Scan for the cell matching the given text and deliver its (X, Y) coordinate at center. 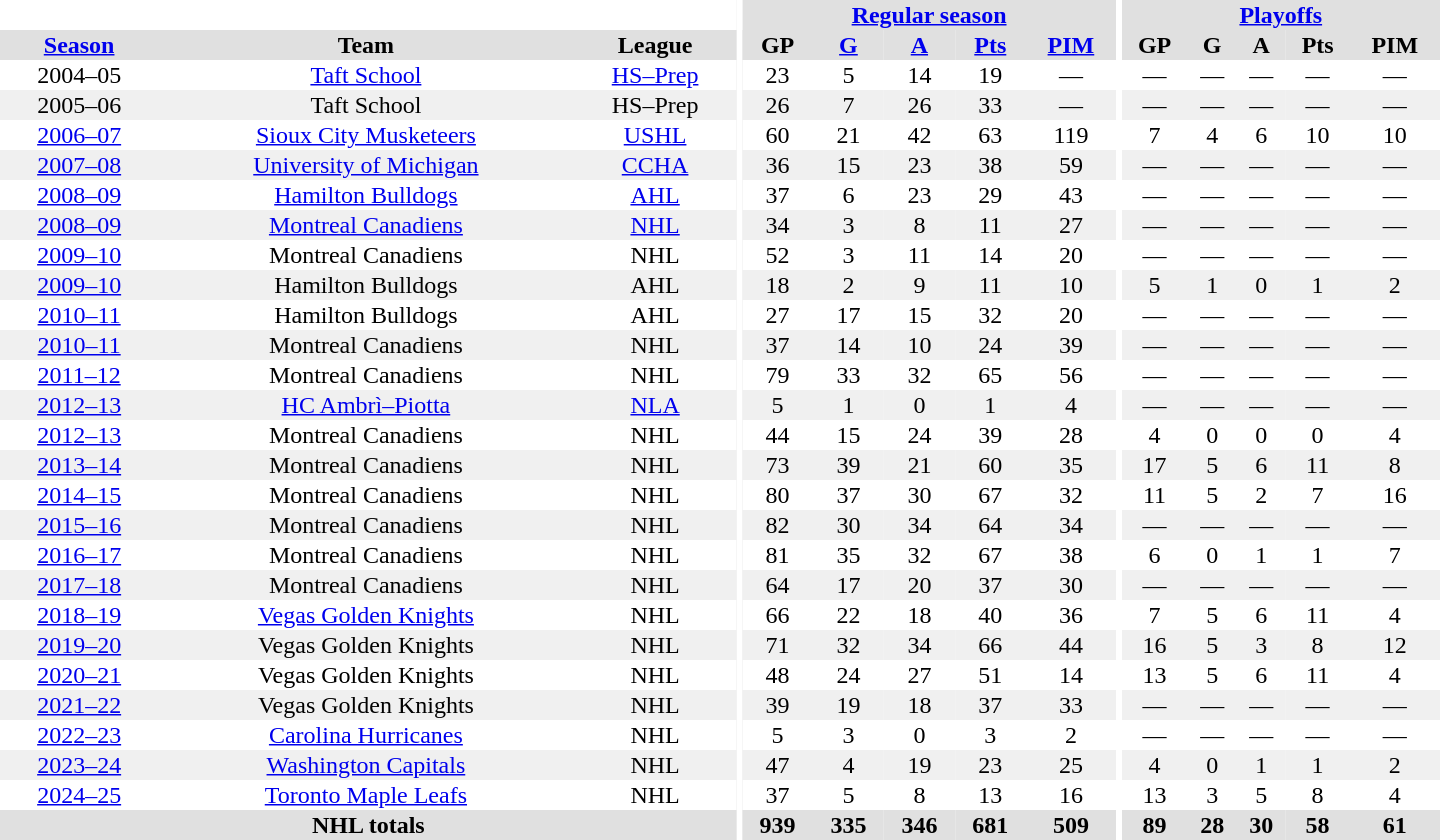
56 (1071, 375)
9 (920, 285)
29 (990, 195)
22 (848, 615)
2021–22 (79, 705)
Playoffs (1281, 15)
2024–25 (79, 795)
82 (778, 525)
2013–14 (79, 465)
73 (778, 465)
2005–06 (79, 105)
2015–16 (79, 525)
2014–15 (79, 495)
12 (1394, 645)
2019–20 (79, 645)
2018–19 (79, 615)
89 (1155, 825)
2006–07 (79, 135)
2020–21 (79, 675)
2004–05 (79, 75)
Regular season (929, 15)
University of Michigan (366, 165)
47 (778, 765)
2023–24 (79, 765)
43 (1071, 195)
2016–17 (79, 555)
Carolina Hurricanes (366, 735)
52 (778, 255)
48 (778, 675)
League (656, 45)
40 (990, 615)
42 (920, 135)
2017–18 (79, 585)
USHL (656, 135)
HC Ambrì–Piotta (366, 405)
NHL totals (368, 825)
119 (1071, 135)
71 (778, 645)
Washington Capitals (366, 765)
2022–23 (79, 735)
Sioux City Musketeers (366, 135)
Toronto Maple Leafs (366, 795)
509 (1071, 825)
NLA (656, 405)
939 (778, 825)
2007–08 (79, 165)
25 (1071, 765)
61 (1394, 825)
681 (990, 825)
Season (79, 45)
80 (778, 495)
CCHA (656, 165)
346 (920, 825)
58 (1318, 825)
335 (848, 825)
2011–12 (79, 375)
65 (990, 375)
51 (990, 675)
79 (778, 375)
81 (778, 555)
59 (1071, 165)
63 (990, 135)
Team (366, 45)
